Detect which cell encompasses the target text, then output its [X, Y] center coordinate. 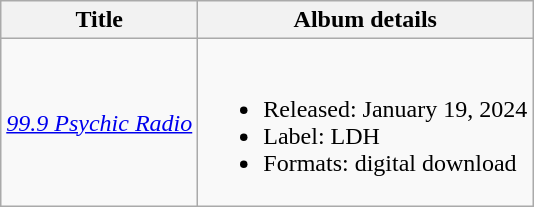
Album details [366, 20]
Title [100, 20]
99.9 Psychic Radio [100, 122]
Released: January 19, 2024Label: LDHFormats: digital download [366, 122]
